From the cell containing the given text, extract its center point as (X, Y) coordinate. 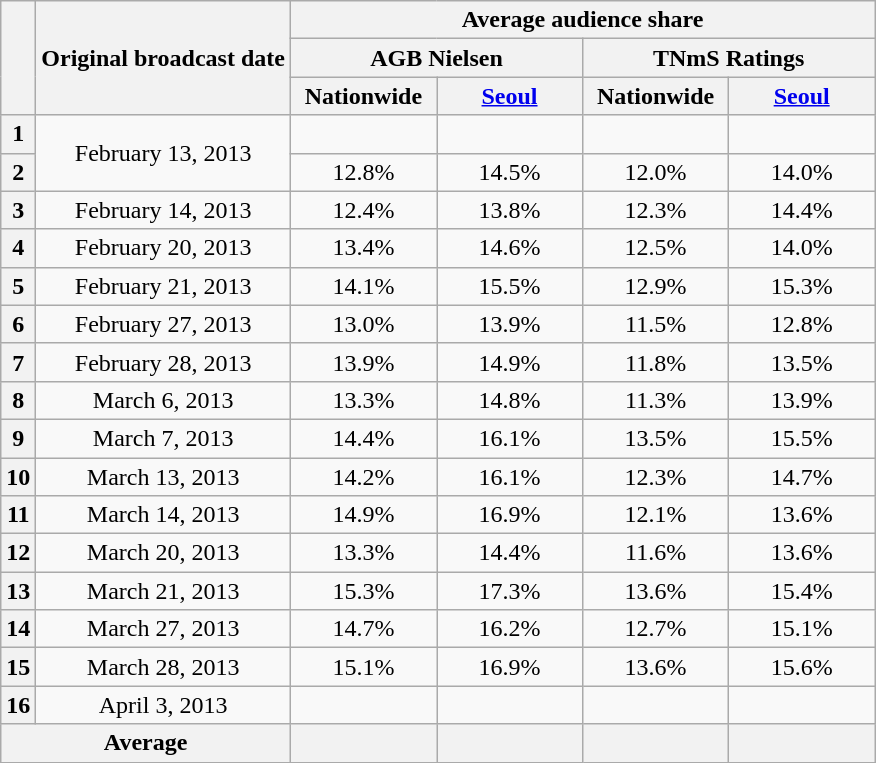
14 (18, 629)
4 (18, 248)
17.3% (509, 591)
10 (18, 477)
13.8% (509, 210)
February 27, 2013 (164, 324)
14.8% (509, 400)
Average (146, 743)
15 (18, 667)
2 (18, 172)
11 (18, 515)
14.2% (363, 477)
12.9% (656, 286)
March 28, 2013 (164, 667)
12.0% (656, 172)
Average audience share (582, 20)
16 (18, 705)
February 13, 2013 (164, 153)
12.5% (656, 248)
March 14, 2013 (164, 515)
11.6% (656, 553)
1 (18, 134)
12.1% (656, 515)
March 27, 2013 (164, 629)
February 20, 2013 (164, 248)
5 (18, 286)
March 7, 2013 (164, 438)
14.6% (509, 248)
7 (18, 362)
TNmS Ratings (729, 58)
8 (18, 400)
6 (18, 324)
9 (18, 438)
March 21, 2013 (164, 591)
3 (18, 210)
Original broadcast date (164, 58)
11.3% (656, 400)
February 21, 2013 (164, 286)
15.4% (802, 591)
AGB Nielsen (436, 58)
April 3, 2013 (164, 705)
11.8% (656, 362)
12.7% (656, 629)
February 28, 2013 (164, 362)
11.5% (656, 324)
March 20, 2013 (164, 553)
March 6, 2013 (164, 400)
12.4% (363, 210)
February 14, 2013 (164, 210)
12 (18, 553)
14.5% (509, 172)
16.2% (509, 629)
15.6% (802, 667)
13.4% (363, 248)
13.0% (363, 324)
14.1% (363, 286)
March 13, 2013 (164, 477)
13 (18, 591)
